Return the (X, Y) coordinate for the center point of the cell that contains the specified text.  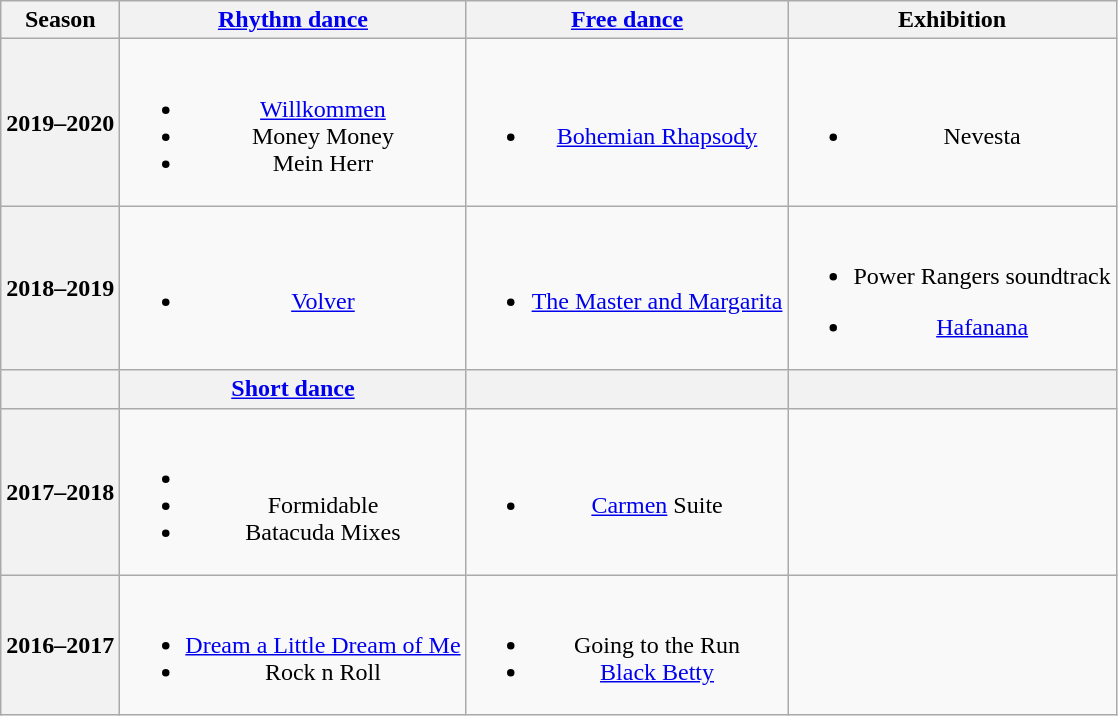
Carmen Suite (627, 492)
2018–2019 (60, 288)
Volver (293, 288)
WillkommenMoney MoneyMein Herr (293, 122)
Power Rangers soundtrackHafanana (952, 288)
2016–2017 (60, 645)
The Master and Margarita (627, 288)
Going to the Run Black Betty (627, 645)
Season (60, 20)
2019–2020 (60, 122)
Bohemian Rhapsody (627, 122)
Dream a Little Dream of MeRock n Roll (293, 645)
Free dance (627, 20)
Exhibition (952, 20)
Formidable Batacuda Mixes (293, 492)
2017–2018 (60, 492)
Nevesta (952, 122)
Rhythm dance (293, 20)
Short dance (293, 389)
